Capture the cell that displays the provided text and extract its [x, y] central coordinate. 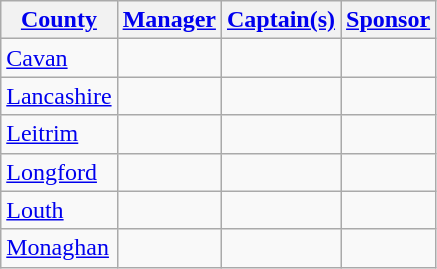
Lancashire [59, 96]
County [59, 20]
Monaghan [59, 248]
Louth [59, 210]
Manager [169, 20]
Sponsor [388, 20]
Captain(s) [280, 20]
Leitrim [59, 134]
Longford [59, 172]
Cavan [59, 58]
